Output the (X, Y) coordinate of the center of the cell containing the given text.  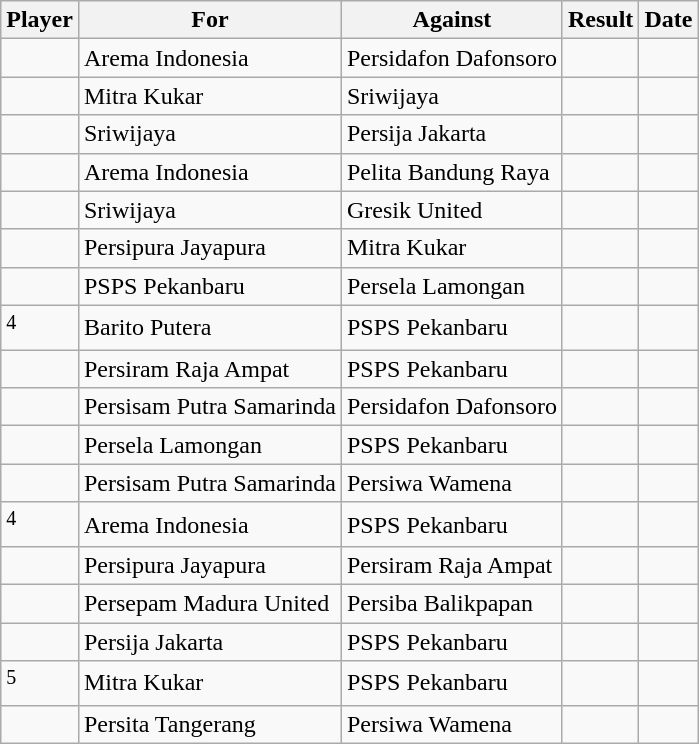
Pelita Bandung Raya (452, 172)
Persepam Madura United (210, 604)
Player (40, 20)
Barito Putera (210, 328)
Date (668, 20)
Persita Tangerang (210, 724)
5 (40, 684)
For (210, 20)
Against (452, 20)
Persiba Balikpapan (452, 604)
Result (600, 20)
Gresik United (452, 210)
